Return (X, Y) of the center of cell containing provided text 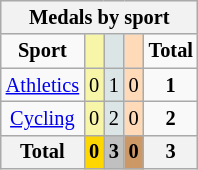
Athletics (42, 85)
Sport (42, 51)
Medals by sport (100, 17)
Cycling (42, 118)
